Provide the (x, y) coordinate of the cell's center where the given text is located.  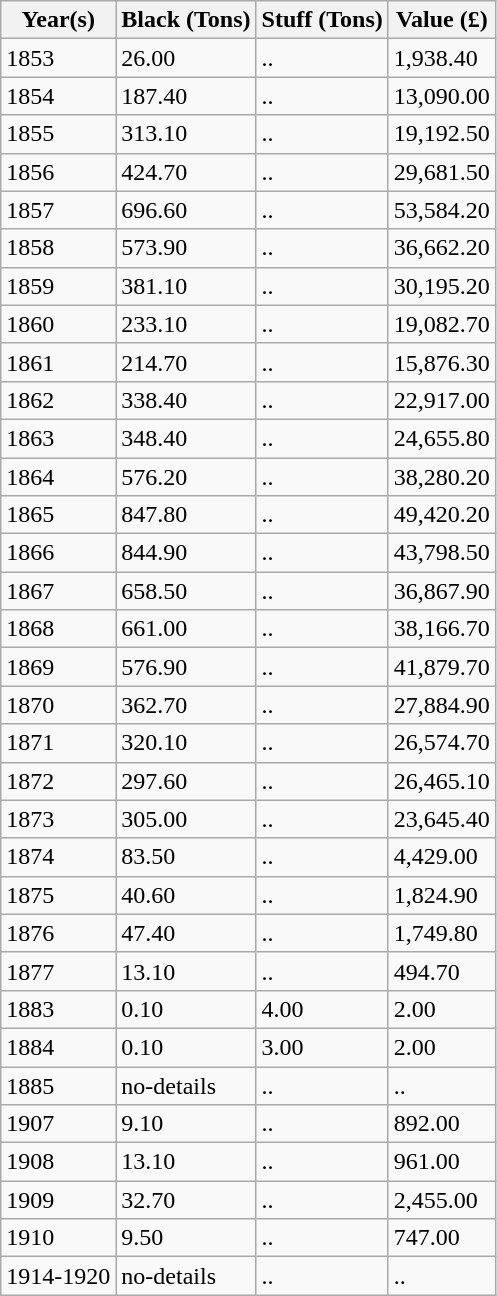
1914-1920 (58, 1276)
1885 (58, 1085)
47.40 (186, 933)
13,090.00 (442, 96)
1876 (58, 933)
26,574.70 (442, 743)
1871 (58, 743)
661.00 (186, 629)
381.10 (186, 286)
1862 (58, 400)
3.00 (322, 1047)
40.60 (186, 895)
4,429.00 (442, 857)
1861 (58, 362)
Value (£) (442, 20)
961.00 (442, 1162)
23,645.40 (442, 819)
83.50 (186, 857)
362.70 (186, 705)
Black (Tons) (186, 20)
187.40 (186, 96)
26.00 (186, 58)
4.00 (322, 1009)
53,584.20 (442, 210)
1859 (58, 286)
494.70 (442, 971)
26,465.10 (442, 781)
9.50 (186, 1238)
1856 (58, 172)
1910 (58, 1238)
1865 (58, 515)
19,082.70 (442, 324)
1,749.80 (442, 933)
22,917.00 (442, 400)
424.70 (186, 172)
Year(s) (58, 20)
847.80 (186, 515)
9.10 (186, 1124)
1,938.40 (442, 58)
32.70 (186, 1200)
1875 (58, 895)
320.10 (186, 743)
214.70 (186, 362)
41,879.70 (442, 667)
38,280.20 (442, 477)
696.60 (186, 210)
1,824.90 (442, 895)
1907 (58, 1124)
1854 (58, 96)
2,455.00 (442, 1200)
1883 (58, 1009)
297.60 (186, 781)
1857 (58, 210)
1909 (58, 1200)
1874 (58, 857)
36,662.20 (442, 248)
1884 (58, 1047)
36,867.90 (442, 591)
27,884.90 (442, 705)
19,192.50 (442, 134)
844.90 (186, 553)
1864 (58, 477)
1868 (58, 629)
1908 (58, 1162)
38,166.70 (442, 629)
1877 (58, 971)
1866 (58, 553)
576.20 (186, 477)
1867 (58, 591)
1870 (58, 705)
29,681.50 (442, 172)
1863 (58, 438)
1872 (58, 781)
49,420.20 (442, 515)
1869 (58, 667)
43,798.50 (442, 553)
1860 (58, 324)
658.50 (186, 591)
30,195.20 (442, 286)
576.90 (186, 667)
1858 (58, 248)
15,876.30 (442, 362)
892.00 (442, 1124)
Stuff (Tons) (322, 20)
313.10 (186, 134)
747.00 (442, 1238)
338.40 (186, 400)
348.40 (186, 438)
573.90 (186, 248)
233.10 (186, 324)
1853 (58, 58)
1873 (58, 819)
24,655.80 (442, 438)
305.00 (186, 819)
1855 (58, 134)
